Detect which cell encompasses the target text, then output its [X, Y] center coordinate. 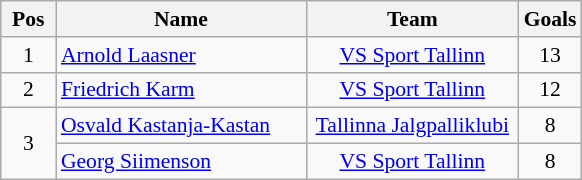
Arnold Laasner [181, 55]
Tallinna Jalgpalliklubi [412, 126]
Goals [550, 19]
3 [28, 144]
Name [181, 19]
1 [28, 55]
Osvald Kastanja-Kastan [181, 126]
12 [550, 90]
Georg Siimenson [181, 162]
Pos [28, 19]
2 [28, 90]
13 [550, 55]
Friedrich Karm [181, 90]
Team [412, 19]
